Determine the [x, y] coordinate at the center of the cell enclosing the given text.  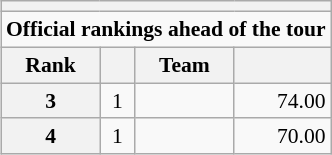
70.00 [282, 136]
Team [184, 65]
Rank [50, 65]
3 [50, 101]
4 [50, 136]
Official rankings ahead of the tour [166, 29]
74.00 [282, 101]
